Pinpoint the cell where the given text exists, returning its [X, Y] midpoint coordinate. 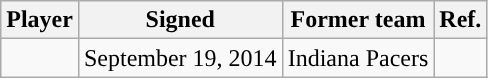
Ref. [460, 20]
Player [40, 20]
Signed [180, 20]
Former team [358, 20]
Indiana Pacers [358, 58]
September 19, 2014 [180, 58]
